Return [x, y] of the center of cell containing provided text 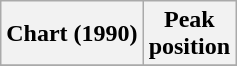
Peakposition [189, 34]
Chart (1990) [72, 34]
